Locate the cell with the specified text and output its (x, y) center coordinate. 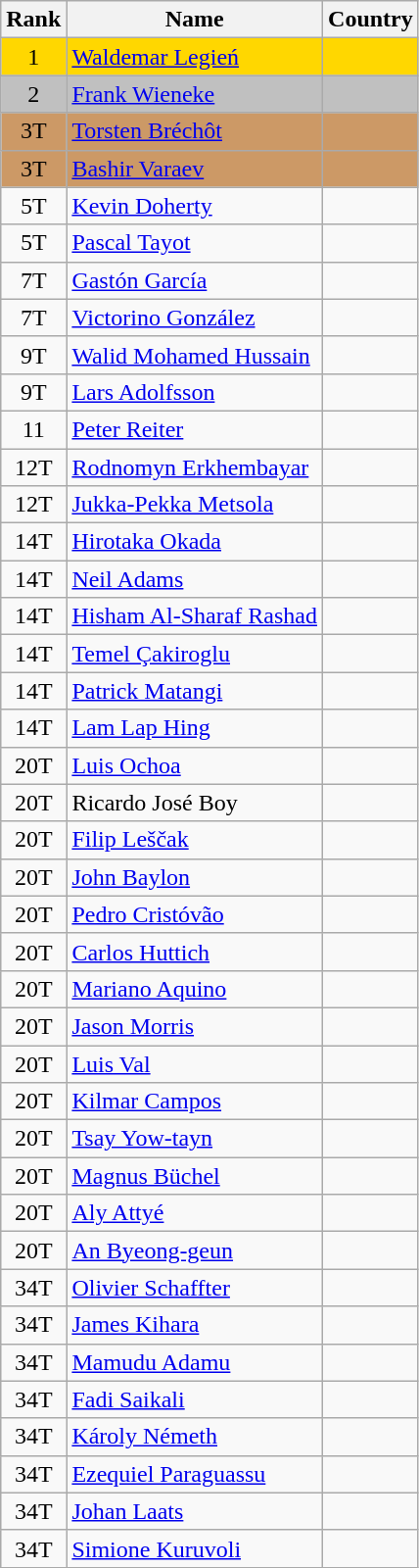
Jason Morris (195, 1026)
Kevin Doherty (195, 206)
Magnus Büchel (195, 1176)
Bashir Varaev (195, 169)
Luis Ochoa (195, 765)
Filip Leščak (195, 840)
Kilmar Campos (195, 1102)
Johan Laats (195, 1511)
John Baylon (195, 877)
Victorino González (195, 318)
Patrick Matangi (195, 691)
11 (33, 429)
Jukka-Pekka Metsola (195, 505)
Lars Adolfsson (195, 392)
Mamudu Adamu (195, 1362)
Pascal Tayot (195, 243)
2 (33, 94)
Aly Attyé (195, 1213)
Neil Adams (195, 579)
Torsten Bréchôt (195, 131)
Luis Val (195, 1063)
Temel Çakiroglu (195, 654)
Rodnomyn Erkhembayar (195, 467)
Pedro Cristóvão (195, 914)
Peter Reiter (195, 429)
Gastón García (195, 280)
Name (195, 20)
Country (371, 20)
Mariano Aquino (195, 989)
Waldemar Legień (195, 57)
Carlos Huttich (195, 952)
Hirotaka Okada (195, 542)
Lam Lap Hing (195, 728)
Rank (33, 20)
Károly Németh (195, 1437)
Hisham Al-Sharaf Rashad (195, 616)
An Byeong-geun (195, 1250)
Walid Mohamed Hussain (195, 355)
Frank Wieneke (195, 94)
James Kihara (195, 1325)
Simione Kuruvoli (195, 1548)
Ezequiel Paraguassu (195, 1474)
Fadi Saikali (195, 1399)
Ricardo José Boy (195, 803)
Tsay Yow-tayn (195, 1139)
Olivier Schaffter (195, 1288)
1 (33, 57)
